From the cell containing the given text, extract its center point as (X, Y) coordinate. 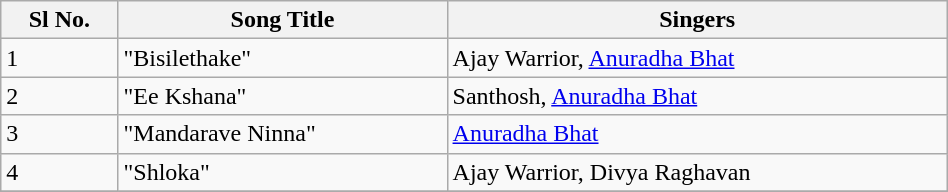
"Ee Kshana" (282, 96)
Ajay Warrior, Anuradha Bhat (697, 58)
Singers (697, 20)
Anuradha Bhat (697, 134)
3 (60, 134)
"Bisilethake" (282, 58)
Sl No. (60, 20)
"Mandarave Ninna" (282, 134)
"Shloka" (282, 172)
4 (60, 172)
Santhosh, Anuradha Bhat (697, 96)
2 (60, 96)
Ajay Warrior, Divya Raghavan (697, 172)
Song Title (282, 20)
1 (60, 58)
